Search for the cell housing the specified text and yield its [x, y] center coordinate. 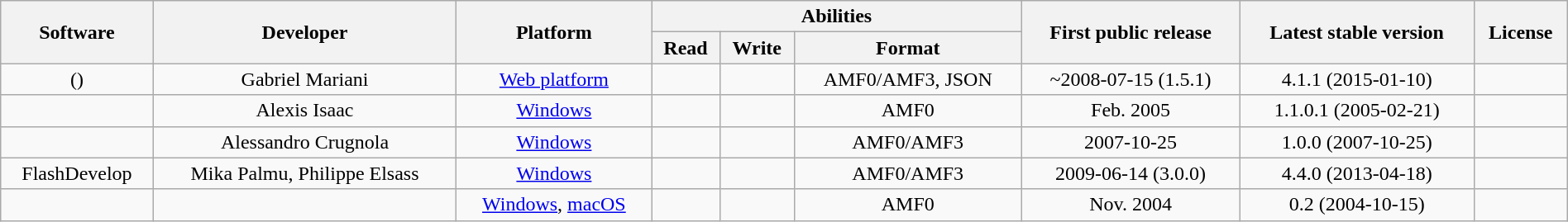
Format [908, 48]
License [1520, 32]
4.1.1 (2015-01-10) [1356, 79]
Developer [304, 32]
Gabriel Mariani [304, 79]
Feb. 2005 [1131, 111]
Web platform [554, 79]
1.1.0.1 (2005-02-21) [1356, 111]
2007-10-25 [1131, 142]
Platform [554, 32]
First public release [1131, 32]
Software [77, 32]
() [77, 79]
Read [686, 48]
1.0.0 (2007-10-25) [1356, 142]
Abilities [837, 17]
Nov. 2004 [1131, 205]
FlashDevelop [77, 173]
Mika Palmu, Philippe Elsass [304, 173]
Alessandro Crugnola [304, 142]
2009-06-14 (3.0.0) [1131, 173]
Alexis Isaac [304, 111]
~2008-07-15 (1.5.1) [1131, 79]
Write [757, 48]
0.2 (2004-10-15) [1356, 205]
4.4.0 (2013-04-18) [1356, 173]
AMF0/AMF3, JSON [908, 79]
Latest stable version [1356, 32]
Windows, macOS [554, 205]
